Provide the (x, y) coordinate of the cell's center where the given text is located.  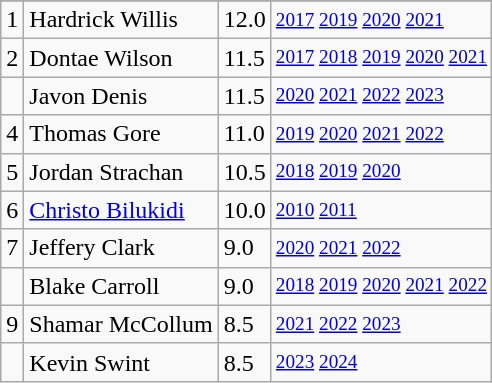
6 (12, 210)
2017 2019 2020 2021 (381, 20)
Thomas Gore (121, 134)
10.5 (244, 172)
Shamar McCollum (121, 324)
Christo Bilukidi (121, 210)
2023 2024 (381, 362)
2017 2018 2019 2020 2021 (381, 58)
11.0 (244, 134)
1 (12, 20)
2018 2019 2020 (381, 172)
Kevin Swint (121, 362)
2020 2021 2022 2023 (381, 96)
Javon Denis (121, 96)
4 (12, 134)
Blake Carroll (121, 286)
2 (12, 58)
5 (12, 172)
9 (12, 324)
Hardrick Willis (121, 20)
Jeffery Clark (121, 248)
2018 2019 2020 2021 2022 (381, 286)
10.0 (244, 210)
12.0 (244, 20)
Jordan Strachan (121, 172)
2010 2011 (381, 210)
2020 2021 2022 (381, 248)
Dontae Wilson (121, 58)
7 (12, 248)
2021 2022 2023 (381, 324)
2019 2020 2021 2022 (381, 134)
